Provide the (X, Y) coordinate of the cell's center where the given text is located.  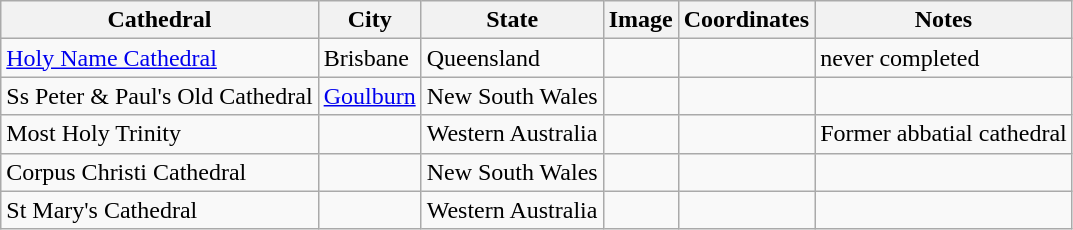
Most Holy Trinity (160, 134)
Former abbatial cathedral (944, 134)
Ss Peter & Paul's Old Cathedral (160, 96)
St Mary's Cathedral (160, 210)
Holy Name Cathedral (160, 58)
Image (640, 20)
Goulburn (370, 96)
State (512, 20)
Corpus Christi Cathedral (160, 172)
City (370, 20)
Coordinates (746, 20)
Notes (944, 20)
Queensland (512, 58)
never completed (944, 58)
Brisbane (370, 58)
Cathedral (160, 20)
